Return [X, Y] of the center of cell containing provided text 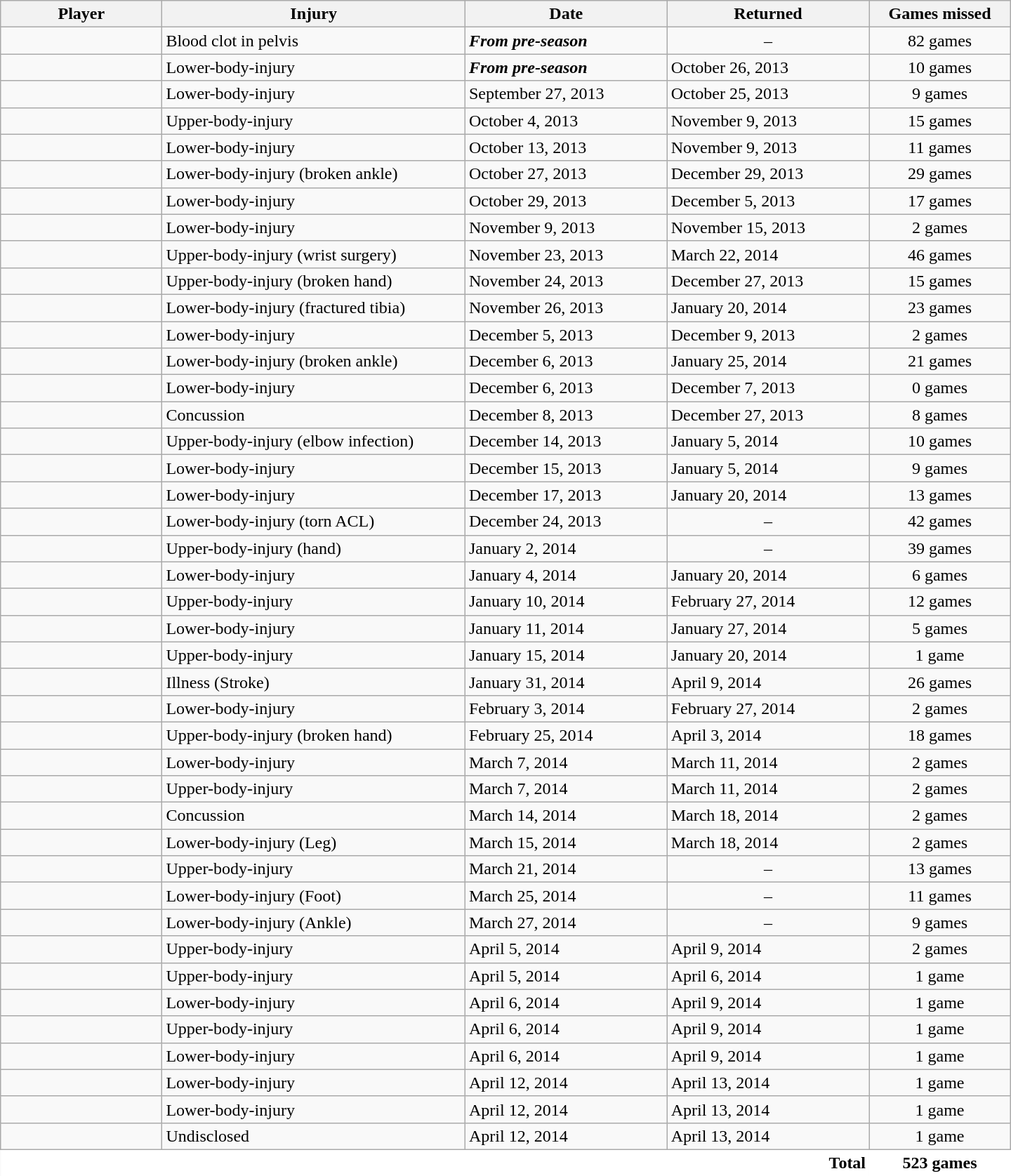
Upper-body-injury (wrist surgery) [314, 254]
September 27, 2013 [566, 94]
46 games [939, 254]
January 15, 2014 [566, 655]
December 9, 2013 [768, 335]
October 4, 2013 [566, 121]
October 26, 2013 [768, 67]
January 11, 2014 [566, 628]
November 24, 2013 [566, 281]
Date [566, 14]
Injury [314, 14]
23 games [939, 308]
26 games [939, 682]
Upper-body-injury (hand) [314, 548]
October 13, 2013 [566, 147]
29 games [939, 174]
0 games [939, 388]
82 games [939, 41]
21 games [939, 362]
42 games [939, 522]
Total [435, 1163]
Lower-body-injury (fractured tibia) [314, 308]
December 7, 2013 [768, 388]
17 games [939, 201]
January 25, 2014 [768, 362]
January 4, 2014 [566, 575]
523 games [939, 1163]
January 27, 2014 [768, 628]
Blood clot in pelvis [314, 41]
39 games [939, 548]
October 25, 2013 [768, 94]
Lower-body-injury (torn ACL) [314, 522]
February 3, 2014 [566, 708]
March 25, 2014 [566, 896]
February 25, 2014 [566, 735]
December 14, 2013 [566, 442]
8 games [939, 415]
Lower-body-injury (Ankle) [314, 923]
January 2, 2014 [566, 548]
December 17, 2013 [566, 495]
November 23, 2013 [566, 254]
December 24, 2013 [566, 522]
March 27, 2014 [566, 923]
Illness (Stroke) [314, 682]
Upper-body-injury (elbow infection) [314, 442]
December 15, 2013 [566, 468]
November 15, 2013 [768, 227]
Returned [768, 14]
December 29, 2013 [768, 174]
6 games [939, 575]
Lower-body-injury (Foot) [314, 896]
Player [81, 14]
October 27, 2013 [566, 174]
April 3, 2014 [768, 735]
November 26, 2013 [566, 308]
October 29, 2013 [566, 201]
March 15, 2014 [566, 843]
March 22, 2014 [768, 254]
Undisclosed [314, 1136]
5 games [939, 628]
January 31, 2014 [566, 682]
Games missed [939, 14]
Lower-body-injury (Leg) [314, 843]
March 14, 2014 [566, 816]
12 games [939, 602]
December 8, 2013 [566, 415]
January 10, 2014 [566, 602]
March 21, 2014 [566, 869]
18 games [939, 735]
